Provide the (X, Y) coordinate of the cell's center where the given text is located.  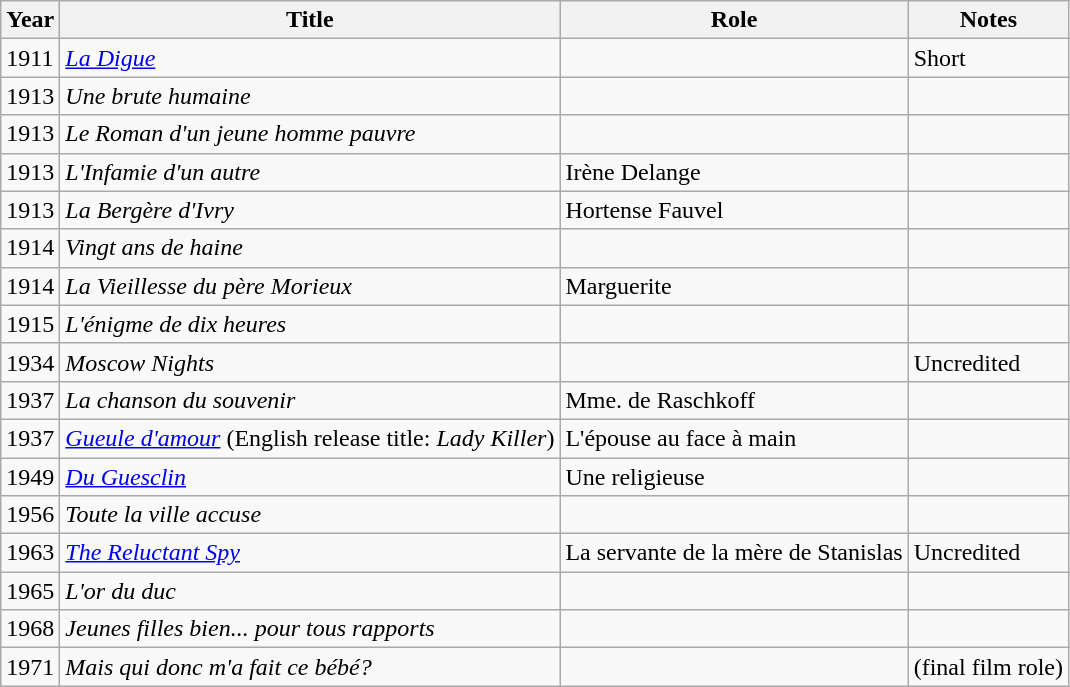
Du Guesclin (310, 477)
Le Roman d'un jeune homme pauvre (310, 134)
Gueule d'amour (English release title: Lady Killer) (310, 438)
La servante de la mère de Stanislas (734, 553)
Une religieuse (734, 477)
Mme. de Raschkoff (734, 400)
Hortense Fauvel (734, 210)
Jeunes filles bien... pour tous rapports (310, 629)
Irène Delange (734, 172)
Mais qui donc m'a fait ce bébé? (310, 667)
La chanson du souvenir (310, 400)
L'énigme de dix heures (310, 324)
1911 (30, 58)
Toute la ville accuse (310, 515)
1915 (30, 324)
1949 (30, 477)
The Reluctant Spy (310, 553)
1968 (30, 629)
L'épouse au face à main (734, 438)
La Digue (310, 58)
Notes (988, 20)
La Bergère d'Ivry (310, 210)
Role (734, 20)
Marguerite (734, 286)
Short (988, 58)
1965 (30, 591)
Vingt ans de haine (310, 248)
Year (30, 20)
1963 (30, 553)
1971 (30, 667)
La Vieillesse du père Morieux (310, 286)
1934 (30, 362)
L'or du duc (310, 591)
(final film role) (988, 667)
Moscow Nights (310, 362)
L'Infamie d'un autre (310, 172)
1956 (30, 515)
Title (310, 20)
Une brute humaine (310, 96)
